Extract the (x, y) coordinate from the center of the cell holding the provided text.  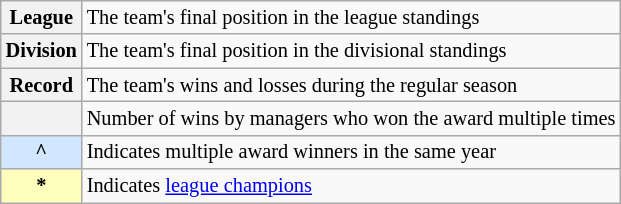
* (42, 186)
^ (42, 152)
Record (42, 85)
League (42, 17)
Indicates league champions (352, 186)
The team's final position in the divisional standings (352, 51)
Indicates multiple award winners in the same year (352, 152)
The team's final position in the league standings (352, 17)
Number of wins by managers who won the award multiple times (352, 118)
The team's wins and losses during the regular season (352, 85)
Division (42, 51)
